Return the [x, y] coordinate for the center point of the cell that contains the specified text.  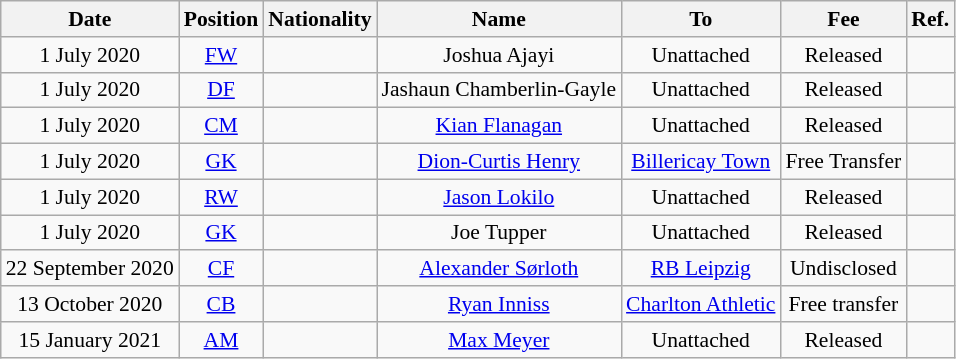
Name [500, 19]
Undisclosed [843, 269]
Joe Tupper [500, 233]
Billericay Town [700, 162]
CB [221, 304]
Dion-Curtis Henry [500, 162]
Kian Flanagan [500, 126]
13 October 2020 [90, 304]
CM [221, 126]
AM [221, 340]
Nationality [320, 19]
Date [90, 19]
Ref. [930, 19]
22 September 2020 [90, 269]
15 January 2021 [90, 340]
Fee [843, 19]
RW [221, 197]
FW [221, 55]
Jashaun Chamberlin-Gayle [500, 90]
Charlton Athletic [700, 304]
Joshua Ajayi [500, 55]
Position [221, 19]
Max Meyer [500, 340]
RB Leipzig [700, 269]
CF [221, 269]
Jason Lokilo [500, 197]
Free Transfer [843, 162]
Alexander Sørloth [500, 269]
Free transfer [843, 304]
To [700, 19]
Ryan Inniss [500, 304]
DF [221, 90]
